Return the [X, Y] coordinate for the center point of the cell that contains the specified text.  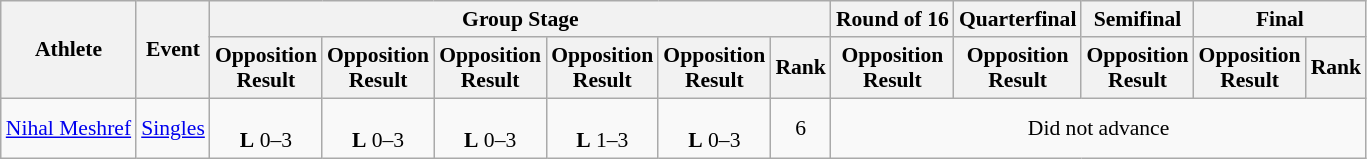
Athlete [68, 50]
Did not advance [1098, 128]
Quarterfinal [1018, 19]
Final [1280, 19]
L 1–3 [602, 128]
Round of 16 [892, 19]
Semifinal [1137, 19]
6 [800, 128]
Group Stage [520, 19]
Nihal Meshref [68, 128]
Event [173, 50]
Singles [173, 128]
